Capture the cell that displays the provided text and extract its [x, y] central coordinate. 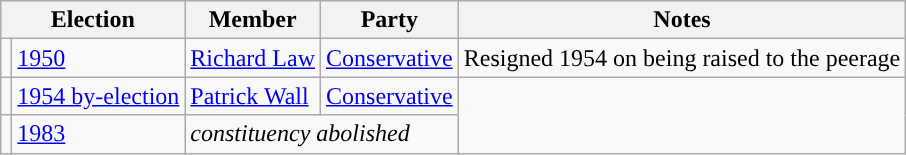
1950 [98, 58]
Richard Law [253, 58]
Member [253, 20]
Patrick Wall [253, 96]
Resigned 1954 on being raised to the peerage [682, 58]
Notes [682, 20]
1983 [98, 134]
Election [93, 20]
Party [390, 20]
constituency abolished [322, 134]
1954 by-election [98, 96]
